Locate the cell with the specified text and output its (x, y) center coordinate. 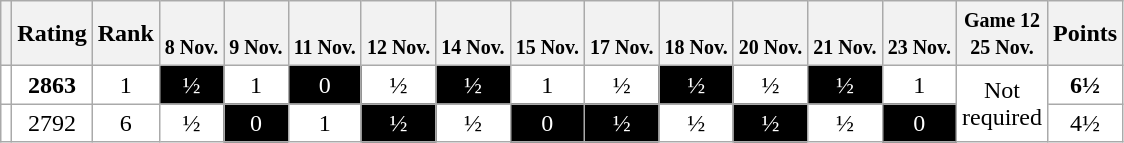
11 Nov. (324, 34)
Rating (52, 34)
4½ (1086, 123)
Points (1086, 34)
21 Nov. (845, 34)
23 Nov. (919, 34)
6 (126, 123)
14 Nov. (473, 34)
12 Nov. (398, 34)
2863 (52, 85)
17 Nov. (622, 34)
15 Nov. (547, 34)
18 Nov. (696, 34)
Game 1225 Nov. (1002, 34)
8 Nov. (191, 34)
9 Nov. (256, 34)
6½ (1086, 85)
Rank (126, 34)
20 Nov. (770, 34)
2792 (52, 123)
Notrequired (1002, 104)
